Pinpoint the cell where the given text exists, returning its [x, y] midpoint coordinate. 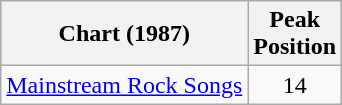
Mainstream Rock Songs [124, 85]
PeakPosition [295, 34]
Chart (1987) [124, 34]
14 [295, 85]
